Detect which cell encompasses the target text, then output its [X, Y] center coordinate. 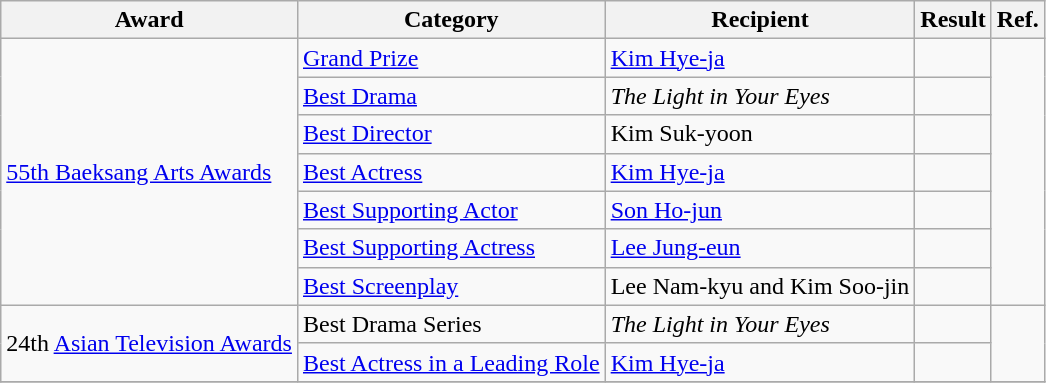
Best Drama [451, 96]
Best Screenplay [451, 286]
55th Baeksang Arts Awards [150, 172]
Son Ho-jun [760, 210]
Best Director [451, 134]
Grand Prize [451, 58]
Best Actress in a Leading Role [451, 362]
24th Asian Television Awards [150, 343]
Best Supporting Actress [451, 248]
Kim Suk-yoon [760, 134]
Ref. [1018, 20]
Best Supporting Actor [451, 210]
Award [150, 20]
Lee Jung-eun [760, 248]
Lee Nam-kyu and Kim Soo-jin [760, 286]
Best Actress [451, 172]
Best Drama Series [451, 324]
Result [953, 20]
Recipient [760, 20]
Category [451, 20]
